Identify which cell holds the provided text, then report its (x, y) central coordinate. 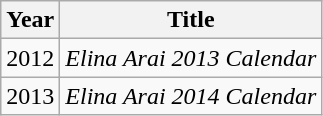
Year (30, 20)
Title (191, 20)
Elina Arai 2014 Calendar (191, 96)
Elina Arai 2013 Calendar (191, 58)
2012 (30, 58)
2013 (30, 96)
